Identify which cell holds the provided text, then report its (x, y) central coordinate. 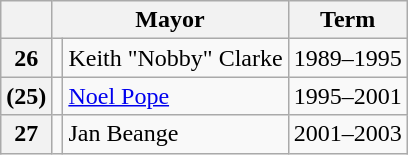
26 (26, 58)
2001–2003 (348, 134)
Noel Pope (176, 96)
1989–1995 (348, 58)
Jan Beange (176, 134)
Term (348, 20)
Keith "Nobby" Clarke (176, 58)
27 (26, 134)
Mayor (170, 20)
1995–2001 (348, 96)
(25) (26, 96)
